Scan for the cell matching the given text and deliver its [X, Y] coordinate at center. 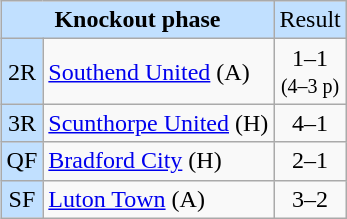
Knockout phase [138, 20]
2–1 [310, 161]
QF [22, 161]
3–2 [310, 199]
Result [310, 20]
2R [22, 72]
Bradford City (H) [158, 161]
Luton Town (A) [158, 199]
1–1(4–3 p) [310, 72]
SF [22, 199]
3R [22, 123]
4–1 [310, 123]
Scunthorpe United (H) [158, 123]
Southend United (A) [158, 72]
